Output the (x, y) coordinate of the center of the cell containing the given text.  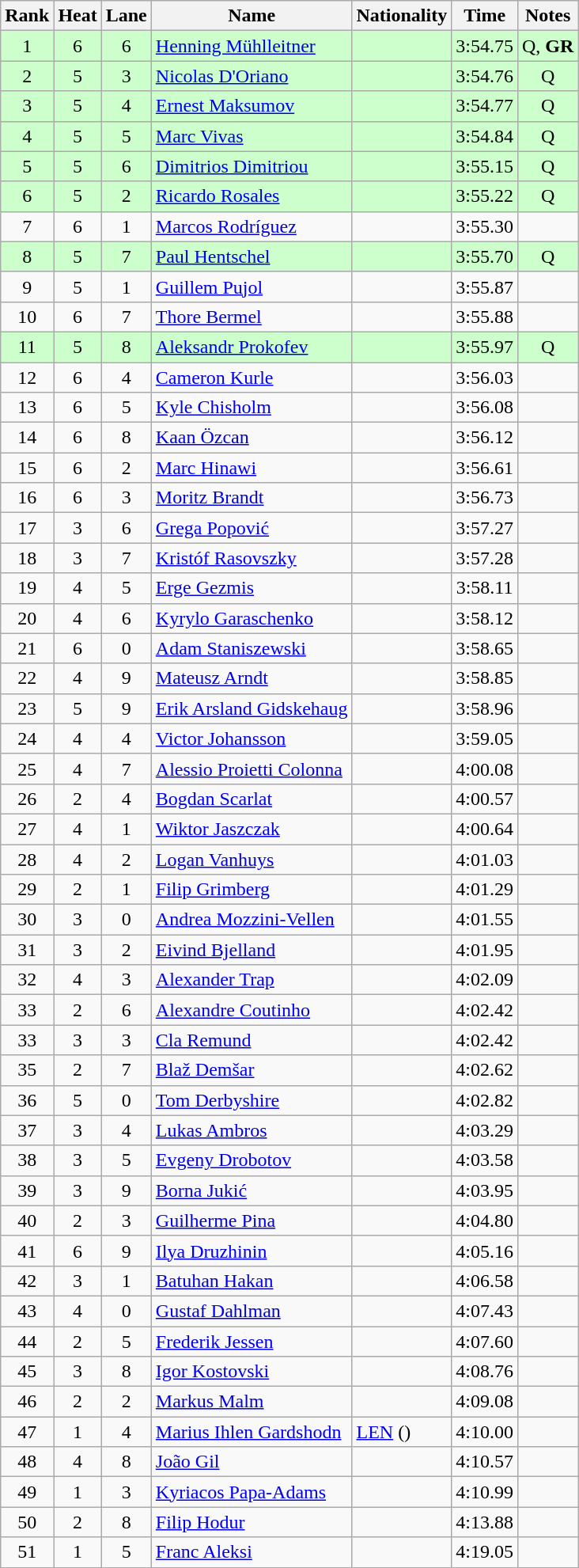
20 (27, 618)
4:07.43 (485, 1311)
Moritz Brandt (252, 498)
Nationality (402, 16)
Igor Kostovski (252, 1372)
26 (27, 799)
44 (27, 1342)
41 (27, 1251)
4:01.95 (485, 950)
3:56.03 (485, 378)
Marius Ihlen Gardshodn (252, 1432)
Filip Grimberg (252, 890)
4:09.08 (485, 1402)
4:04.80 (485, 1221)
3:55.15 (485, 166)
14 (27, 438)
Nicolas D'Oriano (252, 76)
Ricardo Rosales (252, 196)
3:55.30 (485, 226)
24 (27, 738)
Kyle Chisholm (252, 408)
31 (27, 950)
4:01.29 (485, 890)
Victor Johansson (252, 738)
Kaan Özcan (252, 438)
43 (27, 1311)
3:56.73 (485, 498)
Logan Vanhuys (252, 859)
4:00.08 (485, 769)
3:55.97 (485, 347)
Filip Hodur (252, 1522)
4:08.76 (485, 1372)
Marc Vivas (252, 136)
4:03.29 (485, 1130)
3:55.88 (485, 317)
3:55.70 (485, 256)
4:03.95 (485, 1190)
36 (27, 1100)
4:07.60 (485, 1342)
Evgeny Drobotov (252, 1160)
Ilya Druzhinin (252, 1251)
3:56.61 (485, 468)
47 (27, 1432)
21 (27, 648)
3:58.65 (485, 648)
Name (252, 16)
4:01.55 (485, 920)
42 (27, 1281)
51 (27, 1552)
45 (27, 1372)
3:58.11 (485, 588)
Cameron Kurle (252, 378)
3:58.12 (485, 618)
Adam Staniszewski (252, 648)
Alexandre Coutinho (252, 1010)
Blaž Demšar (252, 1070)
Lukas Ambros (252, 1130)
4:02.09 (485, 980)
4:02.62 (485, 1070)
32 (27, 980)
Bogdan Scarlat (252, 799)
27 (27, 829)
3:58.96 (485, 708)
4:00.64 (485, 829)
3:58.85 (485, 678)
Gustaf Dahlman (252, 1311)
Alessio Proietti Colonna (252, 769)
23 (27, 708)
LEN () (402, 1432)
13 (27, 408)
28 (27, 859)
3:54.84 (485, 136)
4:03.58 (485, 1160)
Erik Arsland Gidskehaug (252, 708)
4:13.88 (485, 1522)
Andrea Mozzini-Vellen (252, 920)
25 (27, 769)
40 (27, 1221)
Cla Remund (252, 1040)
39 (27, 1190)
Thore Bermel (252, 317)
49 (27, 1492)
3:54.76 (485, 76)
4:00.57 (485, 799)
22 (27, 678)
10 (27, 317)
4:02.82 (485, 1100)
48 (27, 1462)
38 (27, 1160)
37 (27, 1130)
Markus Malm (252, 1402)
4:10.00 (485, 1432)
Lane (127, 16)
4:10.99 (485, 1492)
19 (27, 588)
Heat (78, 16)
4:01.03 (485, 859)
Paul Hentschel (252, 256)
Wiktor Jaszczak (252, 829)
11 (27, 347)
Franc Aleksi (252, 1552)
46 (27, 1402)
3:57.27 (485, 528)
Alexander Trap (252, 980)
Marcos Rodríguez (252, 226)
Borna Jukić (252, 1190)
Kyrylo Garaschenko (252, 618)
Batuhan Hakan (252, 1281)
Grega Popović (252, 528)
João Gil (252, 1462)
Rank (27, 16)
4:10.57 (485, 1462)
Henning Mühlleitner (252, 46)
3:56.12 (485, 438)
Q, GR (547, 46)
Erge Gezmis (252, 588)
Ernest Maksumov (252, 106)
4:06.58 (485, 1281)
Time (485, 16)
3:54.75 (485, 46)
Dimitrios Dimitriou (252, 166)
30 (27, 920)
Eivind Bjelland (252, 950)
17 (27, 528)
3:55.22 (485, 196)
3:57.28 (485, 558)
3:59.05 (485, 738)
3:55.87 (485, 287)
18 (27, 558)
16 (27, 498)
4:19.05 (485, 1552)
35 (27, 1070)
Frederik Jessen (252, 1342)
4:05.16 (485, 1251)
3:56.08 (485, 408)
Guillem Pujol (252, 287)
29 (27, 890)
Kristóf Rasovszky (252, 558)
15 (27, 468)
50 (27, 1522)
Marc Hinawi (252, 468)
Guilherme Pina (252, 1221)
Aleksandr Prokofev (252, 347)
Mateusz Arndt (252, 678)
Notes (547, 16)
12 (27, 378)
Kyriacos Papa-Adams (252, 1492)
Tom Derbyshire (252, 1100)
3:54.77 (485, 106)
